Locate the cell with the specified text and output its (X, Y) center coordinate. 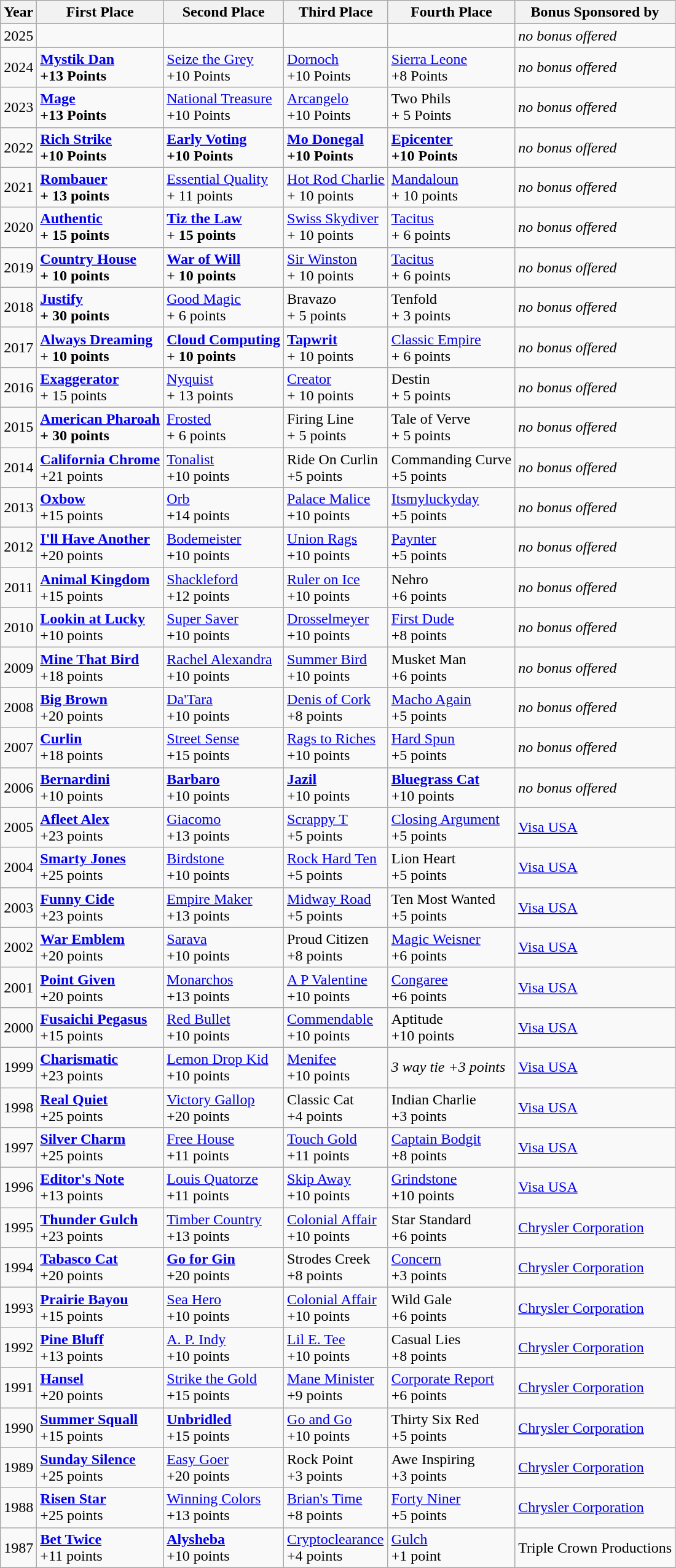
California Chrome+21 points (100, 467)
Go and Go+10 points (336, 1428)
Mine That Bird+18 points (100, 668)
Star Standard+6 points (451, 1227)
War Emblem+20 points (100, 947)
Birdstone+10 points (224, 867)
Mage +13 Points (100, 107)
1988 (18, 1508)
Tonalist+10 points (224, 467)
Rich Strike+10 Points (100, 148)
2004 (18, 867)
Triple Crown Productions (595, 1547)
Gulch+1 point (451, 1547)
2001 (18, 988)
Strodes Creek+8 points (336, 1268)
Victory Gallop+20 points (224, 1107)
2006 (18, 787)
Bodemeister+10 points (224, 547)
Summer Bird+10 points (336, 668)
2009 (18, 668)
1993 (18, 1307)
Free House+11 points (224, 1147)
Swiss Skydiver+ 10 points (336, 228)
1990 (18, 1428)
Charismatic+23 points (100, 1067)
1998 (18, 1107)
Timber Country+13 points (224, 1227)
Hansel+20 points (100, 1387)
Monarchos+13 points (224, 988)
Easy Goer+20 points (224, 1467)
Second Place (224, 12)
1992 (18, 1348)
Bluegrass Cat+10 points (451, 787)
2022 (18, 148)
Ruler on Ice+10 points (336, 588)
Commanding Curve+5 points (451, 467)
Always Dreaming+ 10 points (100, 347)
Year (18, 12)
Thirty Six Red+5 points (451, 1428)
2011 (18, 588)
2018 (18, 307)
Itsmyluckyday+5 points (451, 508)
Mandaloun+ 10 points (451, 187)
1997 (18, 1147)
Aptitude+10 points (451, 1027)
Arcangelo+10 Points (336, 107)
Paynter+5 points (451, 547)
Big Brown+20 points (100, 707)
Lion Heart+5 points (451, 867)
Tale of Verve+ 5 points (451, 427)
Scrappy T+5 points (336, 828)
Destin+ 5 points (451, 387)
Classic Empire+ 6 points (451, 347)
Empire Maker+13 points (224, 908)
Wild Gale+6 points (451, 1307)
Giacomo+13 points (224, 828)
1991 (18, 1387)
Prairie Bayou+15 points (100, 1307)
3 way tie +3 points (451, 1067)
Super Saver+10 points (224, 627)
Skip Away+10 points (336, 1188)
2007 (18, 748)
Go for Gin+20 points (224, 1268)
Point Given+20 points (100, 988)
A. P. Indy+10 points (224, 1348)
Oxbow+15 points (100, 508)
Cloud Computing+ 10 points (224, 347)
2013 (18, 508)
Animal Kingdom+15 points (100, 588)
Silver Charm+25 points (100, 1147)
Afleet Alex+23 points (100, 828)
War of Will+ 10 points (224, 267)
Authentic+ 15 points (100, 228)
2008 (18, 707)
Nehro+6 points (451, 588)
Captain Bodgit+8 points (451, 1147)
Strike the Gold+15 points (224, 1387)
Lil E. Tee+10 points (336, 1348)
Curlin+18 points (100, 748)
Tapwrit+ 10 points (336, 347)
Concern+3 points (451, 1268)
Mane Minister+9 points (336, 1387)
Brian's Time+8 points (336, 1508)
Seize the Grey +10 Points (224, 68)
2003 (18, 908)
Musket Man+6 points (451, 668)
Early Voting+10 Points (224, 148)
Sea Hero+10 points (224, 1307)
Frosted+ 6 points (224, 427)
Orb+14 points (224, 508)
Thunder Gulch+23 points (100, 1227)
Sierra Leone +8 Points (451, 68)
Hot Rod Charlie+ 10 points (336, 187)
Fusaichi Pegasus+15 points (100, 1027)
Sunday Silence+25 points (100, 1467)
Pine Bluff+13 points (100, 1348)
2020 (18, 228)
2014 (18, 467)
First Place (100, 12)
Alysheba+10 points (224, 1547)
1987 (18, 1547)
Bonus Sponsored by (595, 12)
Firing Line+ 5 points (336, 427)
2005 (18, 828)
Rock Hard Ten+5 points (336, 867)
Louis Quatorze+11 points (224, 1188)
Hard Spun+5 points (451, 748)
Two Phils + 5 Points (451, 107)
Bernardini+10 points (100, 787)
Street Sense+15 points (224, 748)
Classic Cat+4 points (336, 1107)
Lookin at Lucky+10 points (100, 627)
Cryptoclearance+4 points (336, 1547)
1999 (18, 1067)
Closing Argument+5 points (451, 828)
Macho Again+5 points (451, 707)
Mo Donegal+10 Points (336, 148)
Risen Star+25 points (100, 1508)
1994 (18, 1268)
Corporate Report+6 points (451, 1387)
2000 (18, 1027)
Mystik Dan +13 Points (100, 68)
Shackleford+12 points (224, 588)
Jazil+10 points (336, 787)
Awe Inspiring+3 points (451, 1467)
Red Bullet+10 points (224, 1027)
2024 (18, 68)
1989 (18, 1467)
I'll Have Another+20 points (100, 547)
Tenfold+ 3 points (451, 307)
Union Rags+10 points (336, 547)
Ride On Curlin+5 points (336, 467)
Real Quiet+25 points (100, 1107)
First Dude+8 points (451, 627)
Sir Winston+ 10 points (336, 267)
Tiz the Law+ 15 points (224, 228)
Denis of Cork+8 points (336, 707)
2012 (18, 547)
Winning Colors+13 points (224, 1508)
Bravazo+ 5 points (336, 307)
Rock Point+3 points (336, 1467)
Unbridled+15 points (224, 1428)
Barbaro+10 points (224, 787)
Menifee+10 points (336, 1067)
Lemon Drop Kid+10 points (224, 1067)
Touch Gold+11 points (336, 1147)
Ten Most Wanted+5 points (451, 908)
2002 (18, 947)
Funny Cide+23 points (100, 908)
Indian Charlie+3 points (451, 1107)
Justify+ 30 points (100, 307)
Sarava+10 points (224, 947)
Da'Tara+10 points (224, 707)
2025 (18, 36)
Casual Lies+8 points (451, 1348)
1996 (18, 1188)
Editor's Note+13 points (100, 1188)
2016 (18, 387)
Third Place (336, 12)
Summer Squall+15 points (100, 1428)
2010 (18, 627)
Nyquist+ 13 points (224, 387)
Bet Twice+11 points (100, 1547)
Magic Weisner+6 points (451, 947)
Congaree+6 points (451, 988)
2017 (18, 347)
1995 (18, 1227)
Good Magic+ 6 points (224, 307)
2015 (18, 427)
Rags to Riches+10 points (336, 748)
2023 (18, 107)
Creator+ 10 points (336, 387)
Fourth Place (451, 12)
Drosselmeyer+10 points (336, 627)
Rachel Alexandra+10 points (224, 668)
Midway Road+5 points (336, 908)
Rombauer+ 13 points (100, 187)
Commendable+10 points (336, 1027)
Smarty Jones+25 points (100, 867)
Dornoch +10 Points (336, 68)
Essential Quality+ 11 points (224, 187)
Country House+ 10 points (100, 267)
American Pharoah+ 30 points (100, 427)
Tabasco Cat+20 points (100, 1268)
National Treasure +10 Points (224, 107)
2019 (18, 267)
2021 (18, 187)
Forty Niner+5 points (451, 1508)
Exaggerator+ 15 points (100, 387)
Epicenter+10 Points (451, 148)
A P Valentine+10 points (336, 988)
Palace Malice+10 points (336, 508)
Proud Citizen+8 points (336, 947)
Grindstone+10 points (451, 1188)
